Provide the [X, Y] coordinate of the cell's center where the given text is located.  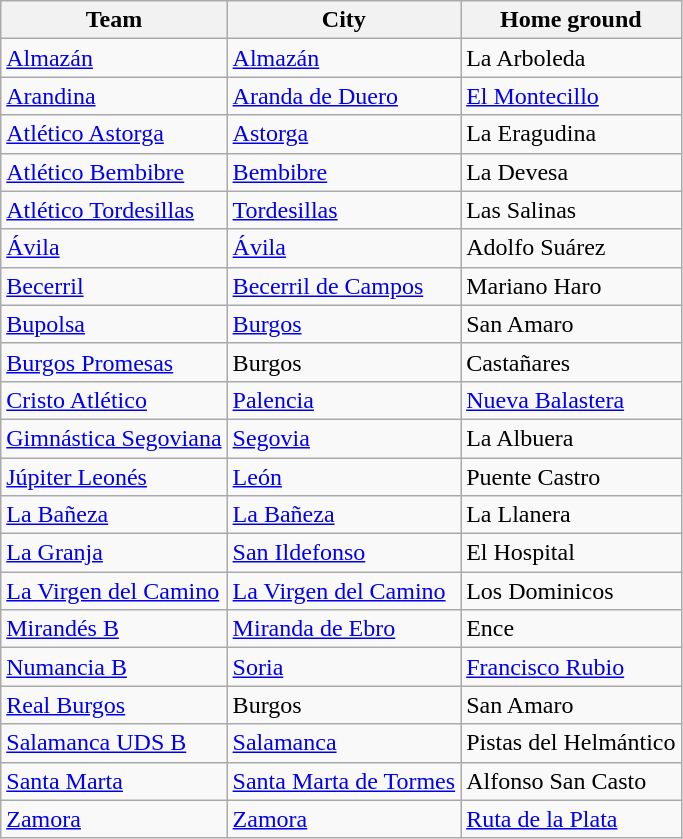
Atlético Astorga [114, 134]
Atlético Bembibre [114, 172]
Francisco Rubio [571, 667]
Mariano Haro [571, 286]
Puente Castro [571, 477]
La Eragudina [571, 134]
Becerril de Campos [344, 286]
Gimnástica Segoviana [114, 438]
El Montecillo [571, 96]
Las Salinas [571, 210]
City [344, 20]
Burgos Promesas [114, 362]
Alfonso San Casto [571, 781]
Real Burgos [114, 705]
Salamanca [344, 743]
Castañares [571, 362]
Salamanca UDS B [114, 743]
Becerril [114, 286]
Arandina [114, 96]
Júpiter Leonés [114, 477]
Palencia [344, 400]
Team [114, 20]
Miranda de Ebro [344, 629]
La Granja [114, 553]
Pistas del Helmántico [571, 743]
Aranda de Duero [344, 96]
La Devesa [571, 172]
Tordesillas [344, 210]
Ruta de la Plata [571, 819]
Mirandés B [114, 629]
Santa Marta de Tormes [344, 781]
Astorga [344, 134]
Segovia [344, 438]
Home ground [571, 20]
Adolfo Suárez [571, 248]
Nueva Balastera [571, 400]
San Ildefonso [344, 553]
León [344, 477]
La Albuera [571, 438]
Numancia B [114, 667]
La Llanera [571, 515]
Los Dominicos [571, 591]
Bembibre [344, 172]
Bupolsa [114, 324]
Santa Marta [114, 781]
Ence [571, 629]
La Arboleda [571, 58]
El Hospital [571, 553]
Soria [344, 667]
Atlético Tordesillas [114, 210]
Cristo Atlético [114, 400]
